From the cell containing the given text, extract its center point as [X, Y] coordinate. 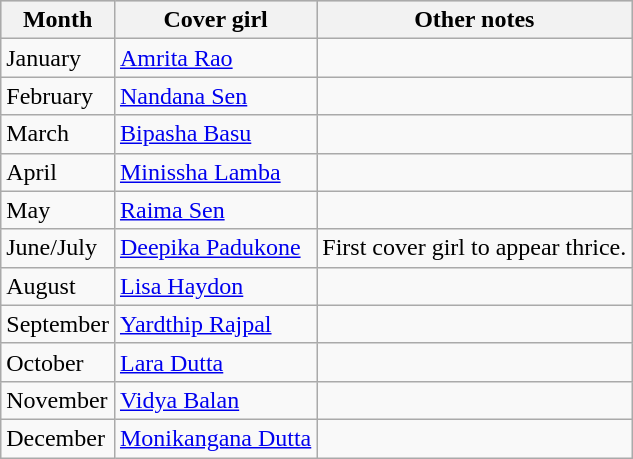
Lisa Haydon [215, 286]
August [58, 286]
January [58, 58]
Bipasha Basu [215, 134]
November [58, 400]
Amrita Rao [215, 58]
Month [58, 20]
April [58, 172]
Deepika Padukone [215, 248]
Cover girl [215, 20]
June/July [58, 248]
September [58, 324]
Vidya Balan [215, 400]
First cover girl to appear thrice. [474, 248]
February [58, 96]
Raima Sen [215, 210]
Lara Dutta [215, 362]
Other notes [474, 20]
May [58, 210]
Yardthip Rajpal [215, 324]
Minissha Lamba [215, 172]
Monikangana Dutta [215, 438]
March [58, 134]
Nandana Sen [215, 96]
October [58, 362]
December [58, 438]
